Output the [x, y] coordinate of the center of the cell containing the given text.  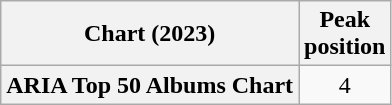
4 [345, 85]
ARIA Top 50 Albums Chart [150, 85]
Chart (2023) [150, 34]
Peakposition [345, 34]
